Pinpoint the cell where the given text exists, returning its (x, y) midpoint coordinate. 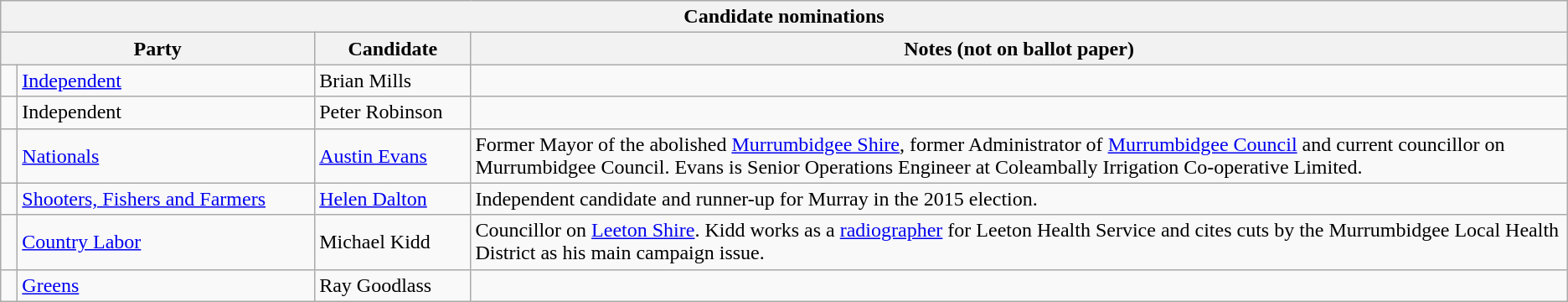
Independent candidate and runner-up for Murray in the 2015 election. (1019, 199)
Ray Goodlass (393, 285)
Helen Dalton (393, 199)
Greens (166, 285)
Austin Evans (393, 156)
Brian Mills (393, 81)
Michael Kidd (393, 242)
Candidate nominations (784, 17)
Party (157, 49)
Shooters, Fishers and Farmers (166, 199)
Candidate (393, 49)
Nationals (166, 156)
Notes (not on ballot paper) (1019, 49)
Country Labor (166, 242)
Peter Robinson (393, 112)
